Pinpoint the cell where the given text exists, returning its [x, y] midpoint coordinate. 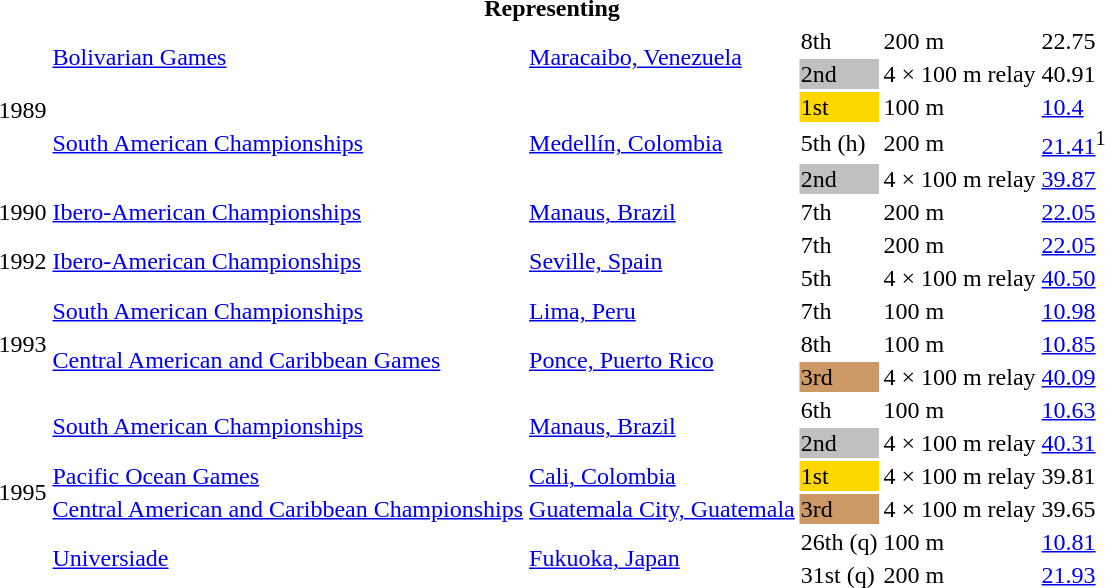
Central American and Caribbean Championships [288, 509]
Maracaibo, Venezuela [662, 58]
6th [839, 410]
Ponce, Puerto Rico [662, 360]
5th [839, 278]
Pacific Ocean Games [288, 476]
Bolivarian Games [288, 58]
Guatemala City, Guatemala [662, 509]
Lima, Peru [662, 311]
Central American and Caribbean Games [288, 360]
Medellín, Colombia [662, 143]
5th (h) [839, 143]
Cali, Colombia [662, 476]
26th (q) [839, 542]
Seville, Spain [662, 262]
